Scan for the cell matching the given text and deliver its (X, Y) coordinate at center. 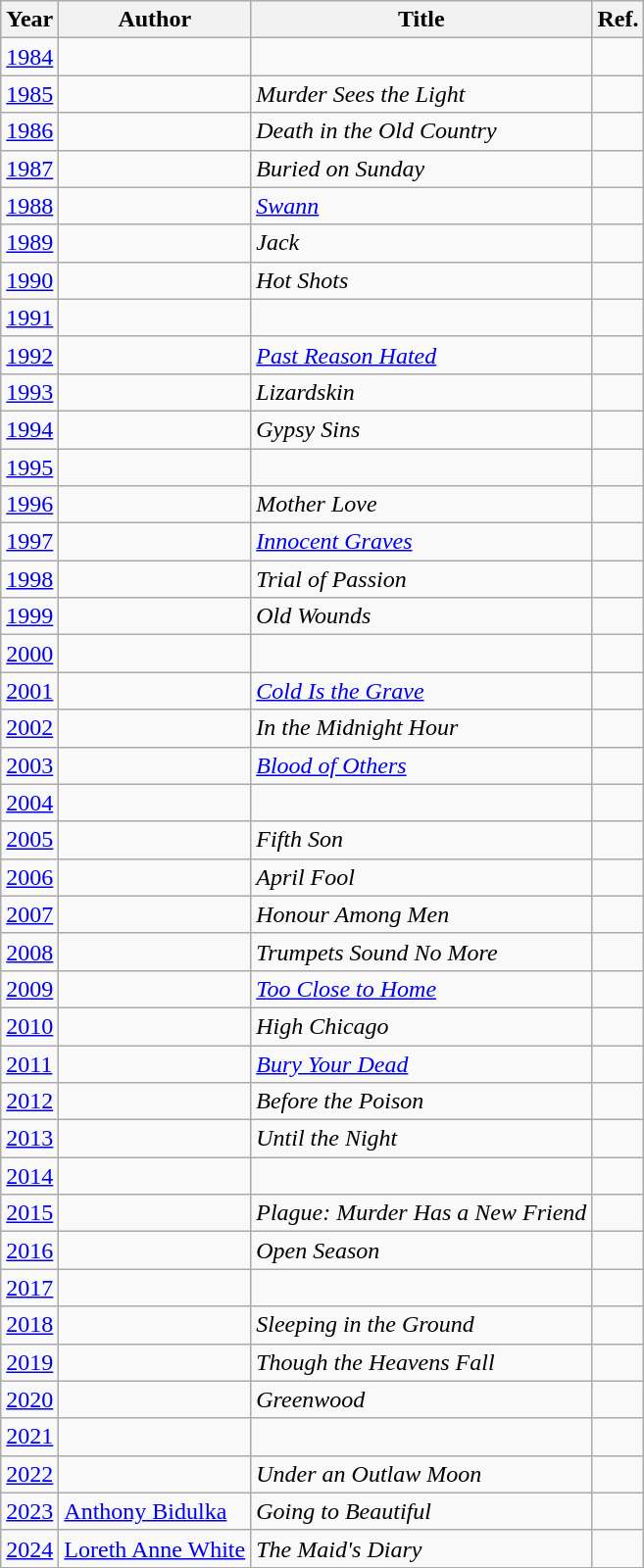
1993 (29, 392)
2016 (29, 1250)
Swann (421, 206)
Trial of Passion (421, 579)
Jack (421, 243)
Too Close to Home (421, 989)
Cold Is the Grave (421, 691)
1986 (29, 131)
Buried on Sunday (421, 169)
Greenwood (421, 1399)
1994 (29, 429)
Author (155, 20)
2005 (29, 840)
Year (29, 20)
Going to Beautiful (421, 1511)
The Maid's Diary (421, 1548)
2018 (29, 1325)
2000 (29, 654)
Though the Heavens Fall (421, 1362)
2003 (29, 765)
2022 (29, 1474)
2006 (29, 877)
1991 (29, 318)
1997 (29, 542)
1988 (29, 206)
Anthony Bidulka (155, 1511)
2008 (29, 952)
1989 (29, 243)
2015 (29, 1213)
Honour Among Men (421, 914)
1999 (29, 616)
Blood of Others (421, 765)
2017 (29, 1288)
2023 (29, 1511)
Under an Outlaw Moon (421, 1474)
2021 (29, 1437)
2004 (29, 803)
2011 (29, 1063)
1987 (29, 169)
2002 (29, 728)
1996 (29, 505)
1985 (29, 94)
2001 (29, 691)
1984 (29, 57)
High Chicago (421, 1026)
2014 (29, 1176)
Past Reason Hated (421, 355)
Lizardskin (421, 392)
Ref. (618, 20)
Mother Love (421, 505)
1995 (29, 467)
Open Season (421, 1250)
Before the Poison (421, 1102)
2013 (29, 1139)
Murder Sees the Light (421, 94)
Old Wounds (421, 616)
2009 (29, 989)
Death in the Old Country (421, 131)
Until the Night (421, 1139)
Gypsy Sins (421, 429)
2024 (29, 1548)
Innocent Graves (421, 542)
1990 (29, 280)
Fifth Son (421, 840)
Sleeping in the Ground (421, 1325)
1992 (29, 355)
Hot Shots (421, 280)
2007 (29, 914)
April Fool (421, 877)
2012 (29, 1102)
In the Midnight Hour (421, 728)
1998 (29, 579)
Loreth Anne White (155, 1548)
Bury Your Dead (421, 1063)
2019 (29, 1362)
Plague: Murder Has a New Friend (421, 1213)
2010 (29, 1026)
Title (421, 20)
2020 (29, 1399)
Trumpets Sound No More (421, 952)
